For the text-containing cell, return its midpoint in [X, Y] coordinate format. 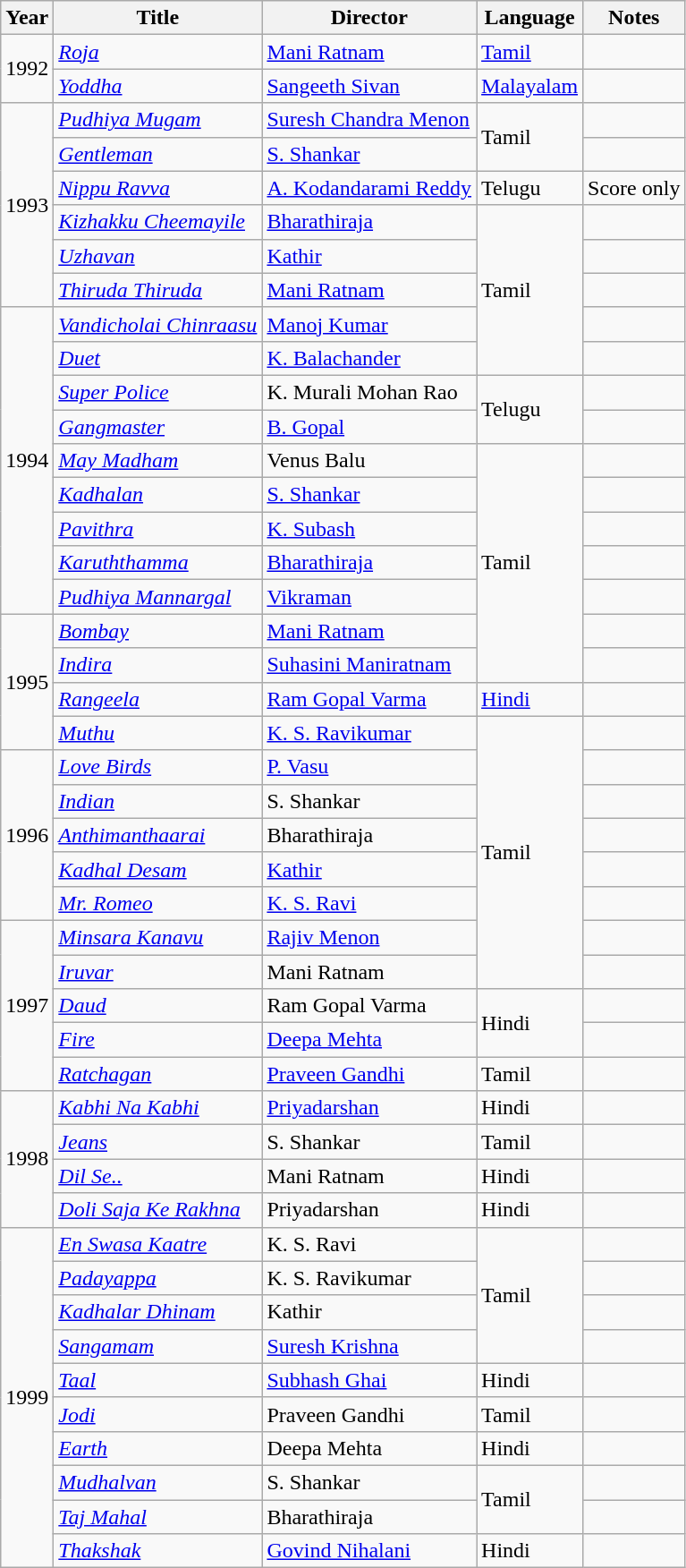
1998 [27, 1159]
Pudhiya Mannargal [157, 597]
Anthimanthaarai [157, 835]
Doli Saja Ke Rakhna [157, 1210]
Iruvar [157, 971]
Subhash Ghai [369, 1380]
K. Subash [369, 529]
Pudhiya Mugam [157, 120]
Karuththamma [157, 563]
Mr. Romeo [157, 903]
A. Kodandarami Reddy [369, 188]
Sangeeth Sivan [369, 86]
Suresh Chandra Menon [369, 120]
Kizhakku Cheemayile [157, 222]
Rajiv Menon [369, 937]
Suresh Krishna [369, 1346]
Malayalam [529, 86]
Score only [634, 188]
Pavithra [157, 529]
K. Murali Mohan Rao [369, 392]
Padayappa [157, 1278]
Year [27, 18]
Venus Balu [369, 461]
Ratchagan [157, 1074]
Yoddha [157, 86]
Rangeela [157, 699]
Notes [634, 18]
Manoj Kumar [369, 324]
Kabhi Na Kabhi [157, 1108]
Thiruda Thiruda [157, 290]
Title [157, 18]
Govind Nihalani [369, 1551]
En Swasa Kaatre [157, 1244]
Roja [157, 52]
Duet [157, 358]
Mudhalvan [157, 1482]
Fire [157, 1040]
1993 [27, 205]
Nippu Ravva [157, 188]
Vikraman [369, 597]
Kadhalan [157, 495]
Uzhavan [157, 256]
1994 [27, 460]
Muthu [157, 733]
1996 [27, 835]
Minsara Kanavu [157, 937]
Indian [157, 801]
Thakshak [157, 1551]
May Madham [157, 461]
Dil Se.. [157, 1176]
Director [369, 18]
Jeans [157, 1142]
Taj Mahal [157, 1517]
1995 [27, 682]
Love Birds [157, 767]
1997 [27, 1005]
K. Balachander [369, 358]
Kadhalar Dhinam [157, 1312]
Vandicholai Chinraasu [157, 324]
Taal [157, 1380]
Gentleman [157, 154]
Indira [157, 665]
Kadhal Desam [157, 869]
Gangmaster [157, 427]
B. Gopal [369, 427]
Language [529, 18]
Sangamam [157, 1346]
Super Police [157, 392]
Earth [157, 1448]
P. Vasu [369, 767]
Jodi [157, 1414]
Bombay [157, 631]
1999 [27, 1398]
Suhasini Maniratnam [369, 665]
Daud [157, 1006]
1992 [27, 69]
